Identify which cell holds the provided text, then report its (x, y) central coordinate. 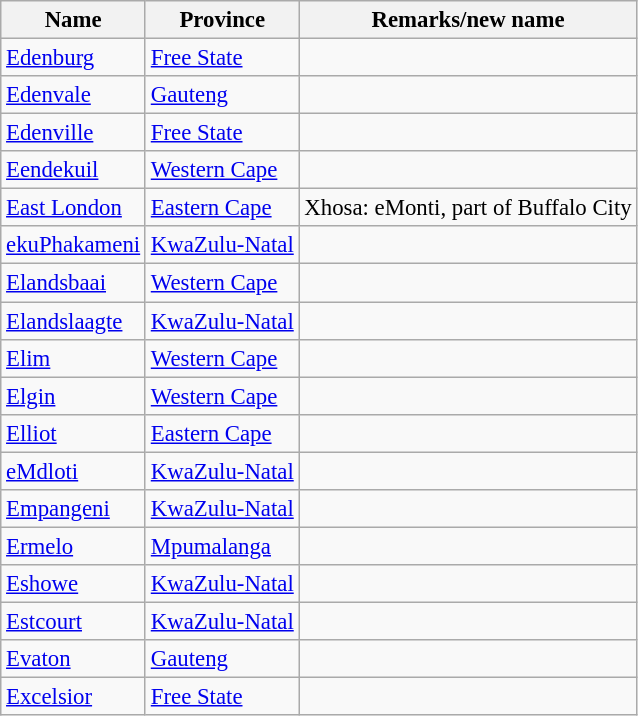
Elliot (74, 433)
Elandslaagte (74, 321)
Edenvale (74, 95)
Xhosa: eMonti, part of Buffalo City (468, 208)
Name (74, 20)
Empangeni (74, 509)
Eshowe (74, 584)
Ermelo (74, 546)
Estcourt (74, 621)
ekuPhakameni (74, 245)
Eendekuil (74, 170)
Evaton (74, 659)
Elim (74, 358)
Edenville (74, 133)
Elandsbaai (74, 283)
Province (222, 20)
Edenburg (74, 58)
Excelsior (74, 697)
Remarks/new name (468, 20)
Mpumalanga (222, 546)
East London (74, 208)
eMdloti (74, 471)
Elgin (74, 396)
